For the text-containing cell, return its midpoint in (x, y) coordinate format. 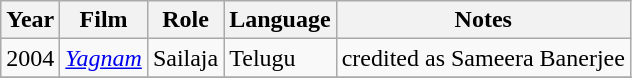
Notes (483, 20)
Yagnam (104, 58)
Sailaja (185, 58)
Year (30, 20)
Role (185, 20)
2004 (30, 58)
Telugu (280, 58)
Language (280, 20)
credited as Sameera Banerjee (483, 58)
Film (104, 20)
